Extract the [X, Y] coordinate from the center of the cell holding the provided text.  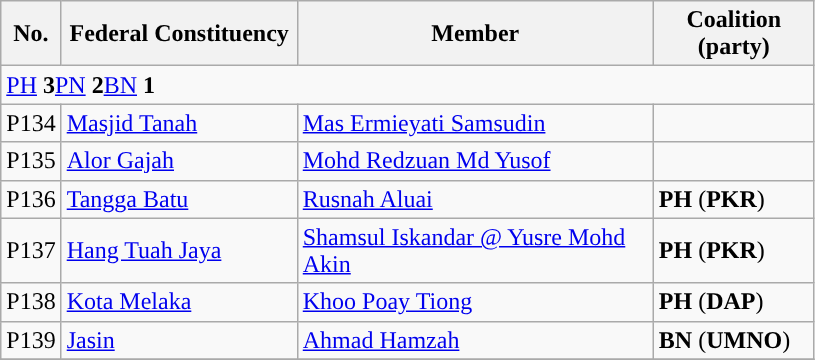
Hang Tuah Jaya [179, 250]
PH (DAP) [734, 302]
P137 [31, 250]
P134 [31, 123]
Mohd Redzuan Md Yusof [475, 161]
P138 [31, 302]
Alor Gajah [179, 161]
Ahmad Hamzah [475, 340]
P135 [31, 161]
No. [31, 34]
BN (UMNO) [734, 340]
Member [475, 34]
Rusnah Aluai [475, 199]
Mas Ermieyati Samsudin [475, 123]
P139 [31, 340]
Federal Constituency [179, 34]
Khoo Poay Tiong [475, 302]
P136 [31, 199]
Masjid Tanah [179, 123]
Tangga Batu [179, 199]
Jasin [179, 340]
Kota Melaka [179, 302]
Shamsul Iskandar @ Yusre Mohd Akin [475, 250]
PH 3PN 2BN 1 [408, 85]
Coalition (party) [734, 34]
